From the cell containing the given text, extract its center point as [X, Y] coordinate. 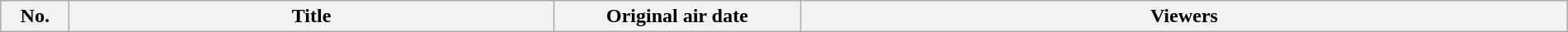
Viewers [1184, 16]
Original air date [676, 16]
No. [35, 16]
Title [311, 16]
